Determine the [x, y] coordinate at the center of the cell enclosing the given text.  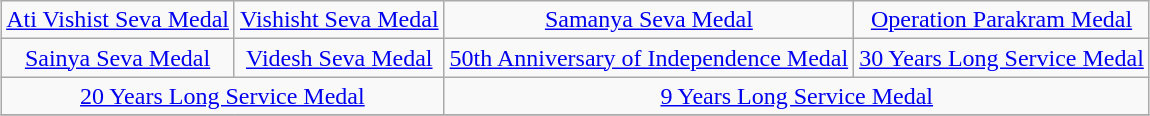
50th Anniversary of Independence Medal [649, 58]
Vishisht Seva Medal [339, 20]
Videsh Seva Medal [339, 58]
20 Years Long Service Medal [222, 96]
30 Years Long Service Medal [1002, 58]
Samanya Seva Medal [649, 20]
Ati Vishist Seva Medal [118, 20]
Sainya Seva Medal [118, 58]
9 Years Long Service Medal [796, 96]
Operation Parakram Medal [1002, 20]
